Find where the given text appears and provide that cell's center as [x, y] coordinate. 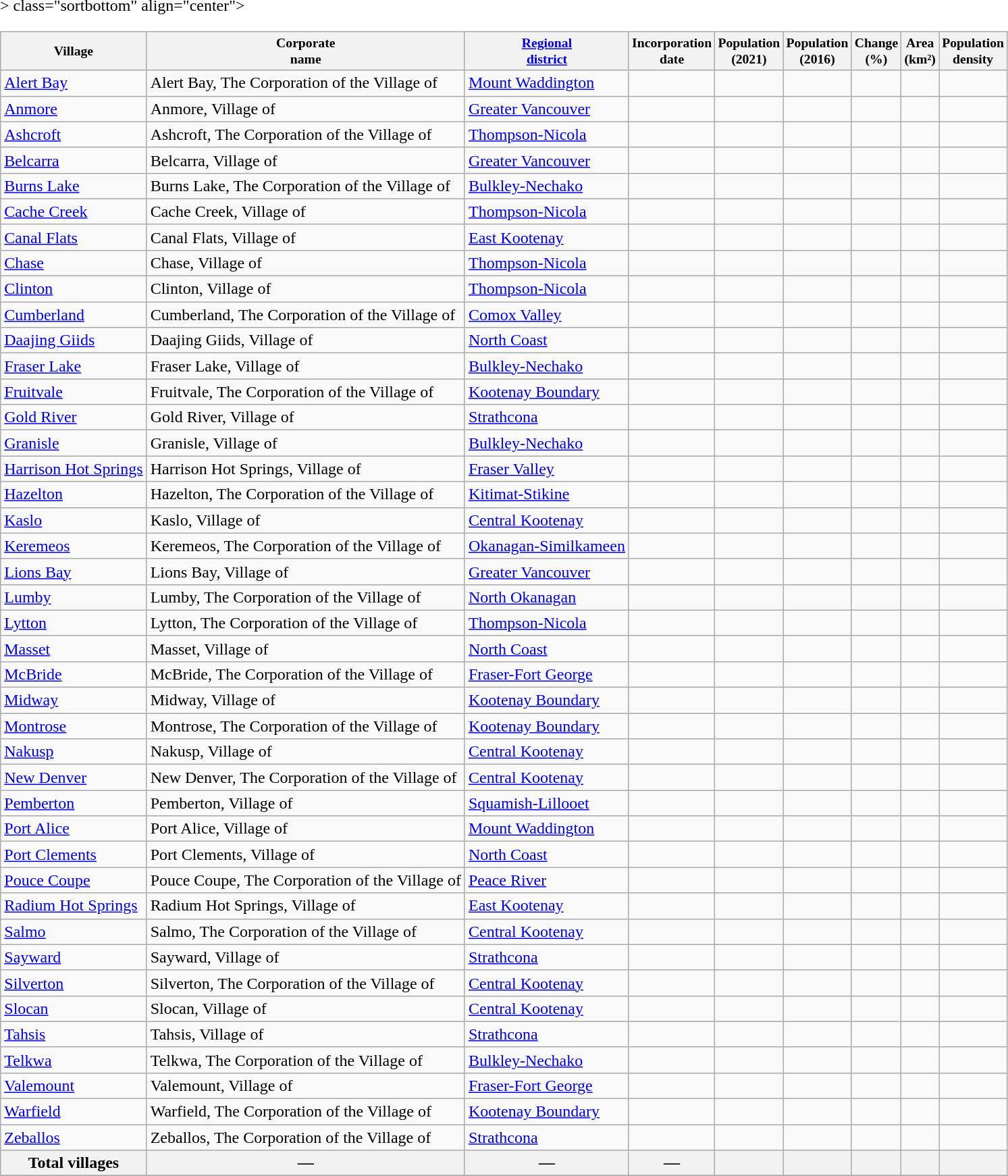
Pemberton [74, 803]
Kitimat-Stikine [547, 494]
Salmo [74, 931]
Lumby [74, 597]
Population(2021) [749, 51]
Squamish-Lillooet [547, 803]
Pouce Coupe, The Corporation of the Village of [305, 880]
Keremeos [74, 546]
Chase [74, 263]
Gold River, Village of [305, 417]
Corporatename [305, 51]
Valemount [74, 1086]
Anmore [74, 109]
New Denver, The Corporation of the Village of [305, 777]
Lumby, The Corporation of the Village of [305, 597]
Chase, Village of [305, 263]
Populationdensity [972, 51]
Fraser Lake [74, 366]
Keremeos, The Corporation of the Village of [305, 546]
Fraser Lake, Village of [305, 366]
Cache Creek [74, 211]
Midway, Village of [305, 700]
Montrose, The Corporation of the Village of [305, 726]
New Denver [74, 777]
Daajing Giids [74, 340]
Okanagan-Similkameen [547, 546]
Tahsis, Village of [305, 1034]
Cumberland [74, 315]
Anmore, Village of [305, 109]
Lytton [74, 623]
Port Clements [74, 854]
McBride, The Corporation of the Village of [305, 675]
Change(%) [876, 51]
Belcarra [74, 160]
Valemount, Village of [305, 1086]
Slocan [74, 1008]
Montrose [74, 726]
Granisle [74, 443]
Masset, Village of [305, 648]
Telkwa [74, 1060]
Salmo, The Corporation of the Village of [305, 931]
Nakusp [74, 752]
Granisle, Village of [305, 443]
Cache Creek, Village of [305, 211]
Tahsis [74, 1034]
Ashcroft, The Corporation of the Village of [305, 134]
Zeballos [74, 1137]
Fruitvale, The Corporation of the Village of [305, 392]
Telkwa, The Corporation of the Village of [305, 1060]
Harrison Hot Springs [74, 469]
Village [74, 51]
Port Clements, Village of [305, 854]
Incorporationdate [671, 51]
Population(2016) [817, 51]
Canal Flats [74, 237]
Canal Flats, Village of [305, 237]
Ashcroft [74, 134]
Pemberton, Village of [305, 803]
Hazelton, The Corporation of the Village of [305, 494]
Kaslo [74, 520]
Burns Lake [74, 186]
Sayward [74, 957]
Lytton, The Corporation of the Village of [305, 623]
Masset [74, 648]
Clinton, Village of [305, 289]
McBride [74, 675]
Warfield [74, 1112]
North Okanagan [547, 597]
Zeballos, The Corporation of the Village of [305, 1137]
Lions Bay [74, 571]
Gold River [74, 417]
Clinton [74, 289]
Sayward, Village of [305, 957]
Radium Hot Springs [74, 906]
Fruitvale [74, 392]
Hazelton [74, 494]
Belcarra, Village of [305, 160]
Port Alice [74, 829]
Peace River [547, 880]
Comox Valley [547, 315]
Harrison Hot Springs, Village of [305, 469]
Slocan, Village of [305, 1008]
Daajing Giids, Village of [305, 340]
Silverton [74, 983]
Cumberland, The Corporation of the Village of [305, 315]
Alert Bay, The Corporation of the Village of [305, 83]
Lions Bay, Village of [305, 571]
Kaslo, Village of [305, 520]
Port Alice, Village of [305, 829]
Midway [74, 700]
Total villages [74, 1163]
Silverton, The Corporation of the Village of [305, 983]
Alert Bay [74, 83]
Fraser Valley [547, 469]
Nakusp, Village of [305, 752]
Pouce Coupe [74, 880]
Radium Hot Springs, Village of [305, 906]
Regionaldistrict [547, 51]
Burns Lake, The Corporation of the Village of [305, 186]
Area(km²) [920, 51]
Warfield, The Corporation of the Village of [305, 1112]
